Search for the cell housing the specified text and yield its (X, Y) center coordinate. 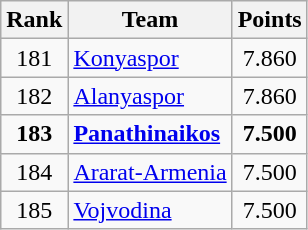
182 (34, 96)
185 (34, 210)
Konyaspor (150, 58)
Alanyaspor (150, 96)
Team (150, 20)
Points (270, 20)
181 (34, 58)
Vojvodina (150, 210)
Panathinaikos (150, 134)
Ararat-Armenia (150, 172)
183 (34, 134)
Rank (34, 20)
184 (34, 172)
